Pinpoint the cell where the given text exists, returning its [X, Y] midpoint coordinate. 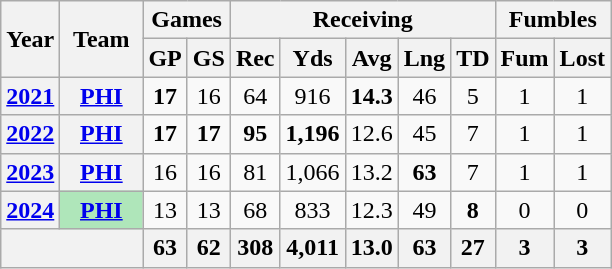
45 [424, 134]
2021 [30, 96]
64 [255, 96]
46 [424, 96]
68 [255, 210]
Games [186, 20]
5 [473, 96]
81 [255, 172]
2022 [30, 134]
13.0 [372, 248]
Fumbles [552, 20]
Rec [255, 58]
49 [424, 210]
14.3 [372, 96]
27 [473, 248]
Avg [372, 58]
4,011 [312, 248]
Team [102, 39]
95 [255, 134]
Lost [582, 58]
TD [473, 58]
GS [208, 58]
13.2 [372, 172]
833 [312, 210]
Yds [312, 58]
2024 [30, 210]
Year [30, 39]
Fum [524, 58]
1,196 [312, 134]
Lng [424, 58]
2023 [30, 172]
916 [312, 96]
8 [473, 210]
12.6 [372, 134]
1,066 [312, 172]
Receiving [362, 20]
62 [208, 248]
12.3 [372, 210]
308 [255, 248]
GP [165, 58]
